Find where the given text appears and provide that cell's center as [X, Y] coordinate. 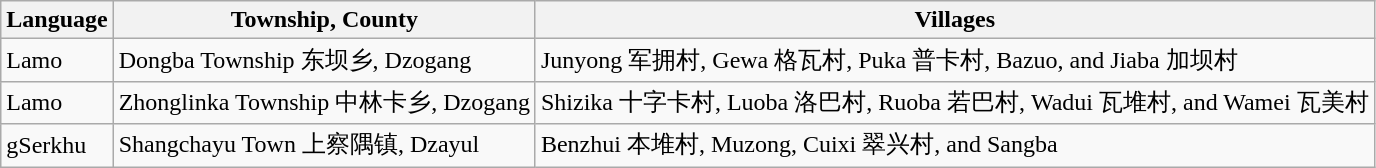
Zhonglinka Township 中林卡乡, Dzogang [324, 102]
gSerkhu [57, 146]
Dongba Township 东坝乡, Dzogang [324, 60]
Language [57, 20]
Township, County [324, 20]
Junyong 军拥村, Gewa 格瓦村, Puka 普卡村, Bazuo, and Jiaba 加坝村 [954, 60]
Villages [954, 20]
Shizika 十字卡村, Luoba 洛巴村, Ruoba 若巴村, Wadui 瓦堆村, and Wamei 瓦美村 [954, 102]
Shangchayu Town 上察隅镇, Dzayul [324, 146]
Benzhui 本堆村, Muzong, Cuixi 翠兴村, and Sangba [954, 146]
